Determine the (x, y) coordinate at the center of the cell enclosing the given text.  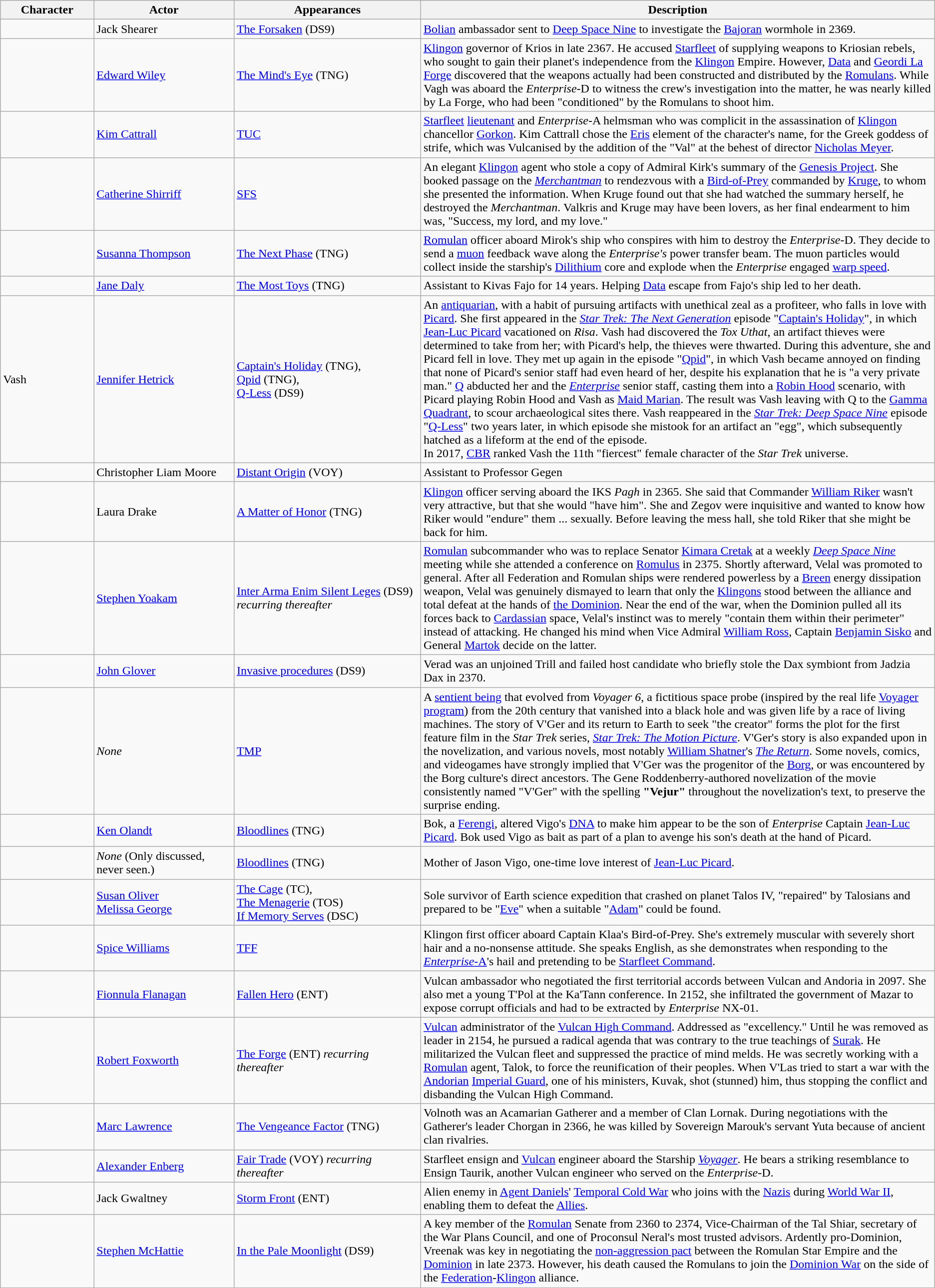
None (164, 751)
Laura Drake (164, 512)
The Most Toys (TNG) (327, 286)
The Forsaken (DS9) (327, 29)
Marc Lawrence (164, 1127)
TUC (327, 134)
The Cage (TC),The Menagerie (TOS)If Memory Serves (DSC) (327, 902)
Jane Daly (164, 286)
Kim Cattrall (164, 134)
Stephen Yoakam (164, 598)
TMP (327, 751)
Appearances (327, 10)
Character (47, 10)
The Vengeance Factor (TNG) (327, 1127)
TFF (327, 948)
Invasive procedures (DS9) (327, 670)
Storm Front (ENT) (327, 1198)
Assistant to Professor Gegen (677, 472)
Fair Trade (VOY) recurring thereafter (327, 1166)
Jack Shearer (164, 29)
Spice Williams (164, 948)
Verad was an unjoined Trill and failed host candidate who briefly stole the Dax symbiont from Jadzia Dax in 2370. (677, 670)
In the Pale Moonlight (DS9) (327, 1251)
Jack Gwaltney (164, 1198)
Captain's Holiday (TNG),Qpid (TNG),Q-Less (DS9) (327, 379)
John Glover (164, 670)
Susan OliverMelissa George (164, 902)
Jennifer Hetrick (164, 379)
The Mind's Eye (TNG) (327, 75)
Alien enemy in Agent Daniels' Temporal Cold War who joins with the Nazis during World War II, enabling them to defeat the Allies. (677, 1198)
Robert Foxworth (164, 1060)
Mother of Jason Vigo, one-time love interest of Jean-Luc Picard. (677, 863)
Bolian ambassador sent to Deep Space Nine to investigate the Bajoran wormhole in 2369. (677, 29)
Actor (164, 10)
A Matter of Honor (TNG) (327, 512)
The Next Phase (TNG) (327, 253)
Susanna Thompson (164, 253)
Ken Olandt (164, 830)
Christopher Liam Moore (164, 472)
Description (677, 10)
Edward Wiley (164, 75)
None (Only discussed, never seen.) (164, 863)
Vash (47, 379)
SFS (327, 194)
Inter Arma Enim Silent Leges (DS9)recurring thereafter (327, 598)
Catherine Shirriff (164, 194)
The Forge (ENT) recurring thereafter (327, 1060)
Fionnula Flanagan (164, 994)
Distant Origin (VOY) (327, 472)
Stephen McHattie (164, 1251)
Assistant to Kivas Fajo for 14 years. Helping Data escape from Fajo's ship led to her death. (677, 286)
Alexander Enberg (164, 1166)
Fallen Hero (ENT) (327, 994)
